Scan for the cell matching the given text and deliver its (X, Y) coordinate at center. 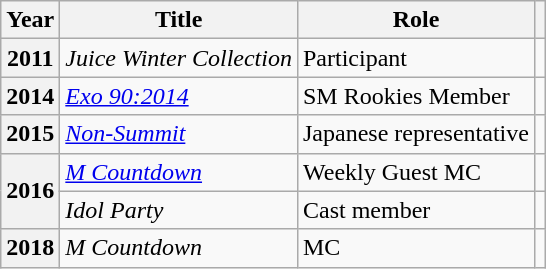
Participant (416, 58)
2018 (30, 248)
SM Rookies Member (416, 96)
Non-Summit (179, 134)
Exo 90:2014 (179, 96)
Role (416, 20)
Idol Party (179, 210)
2015 (30, 134)
Title (179, 20)
Weekly Guest MC (416, 172)
2014 (30, 96)
Cast member (416, 210)
2016 (30, 191)
2011 (30, 58)
Year (30, 20)
MC (416, 248)
Japanese representative (416, 134)
Juice Winter Collection (179, 58)
